Provide the [x, y] coordinate of the cell's center where the given text is located.  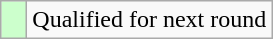
Qualified for next round [150, 20]
